Find where the given text appears and provide that cell's center as [X, Y] coordinate. 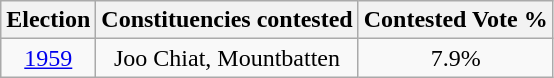
Constituencies contested [227, 20]
Joo Chiat, Mountbatten [227, 58]
Election [48, 20]
1959 [48, 58]
Contested Vote % [456, 20]
7.9% [456, 58]
